Capture the cell that displays the provided text and extract its [X, Y] central coordinate. 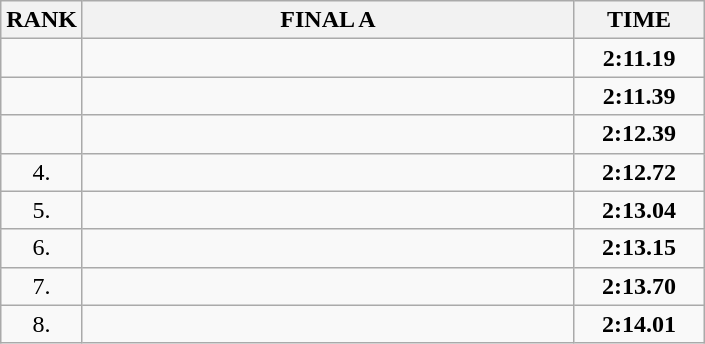
2:13.04 [640, 210]
TIME [640, 20]
2:13.15 [640, 248]
2:11.39 [640, 96]
5. [42, 210]
FINAL A [328, 20]
7. [42, 286]
2:12.39 [640, 134]
8. [42, 324]
2:14.01 [640, 324]
6. [42, 248]
RANK [42, 20]
4. [42, 172]
2:11.19 [640, 58]
2:12.72 [640, 172]
2:13.70 [640, 286]
